Determine the (x, y) coordinate at the center of the cell enclosing the given text.  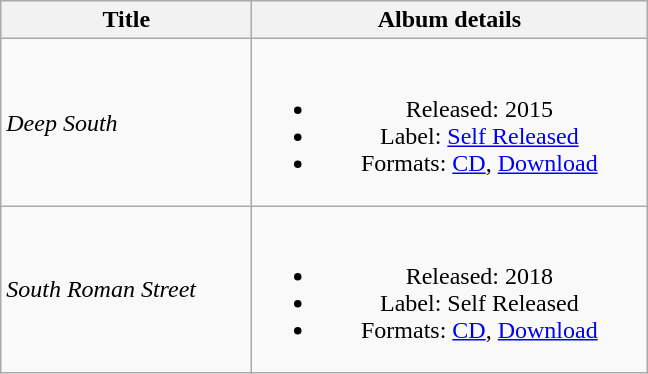
Title (126, 20)
Released: 2018Label: Self ReleasedFormats: CD, Download (450, 290)
Album details (450, 20)
South Roman Street (126, 290)
Released: 2015Label: Self ReleasedFormats: CD, Download (450, 122)
Deep South (126, 122)
